Return (x, y) of the center of cell containing provided text 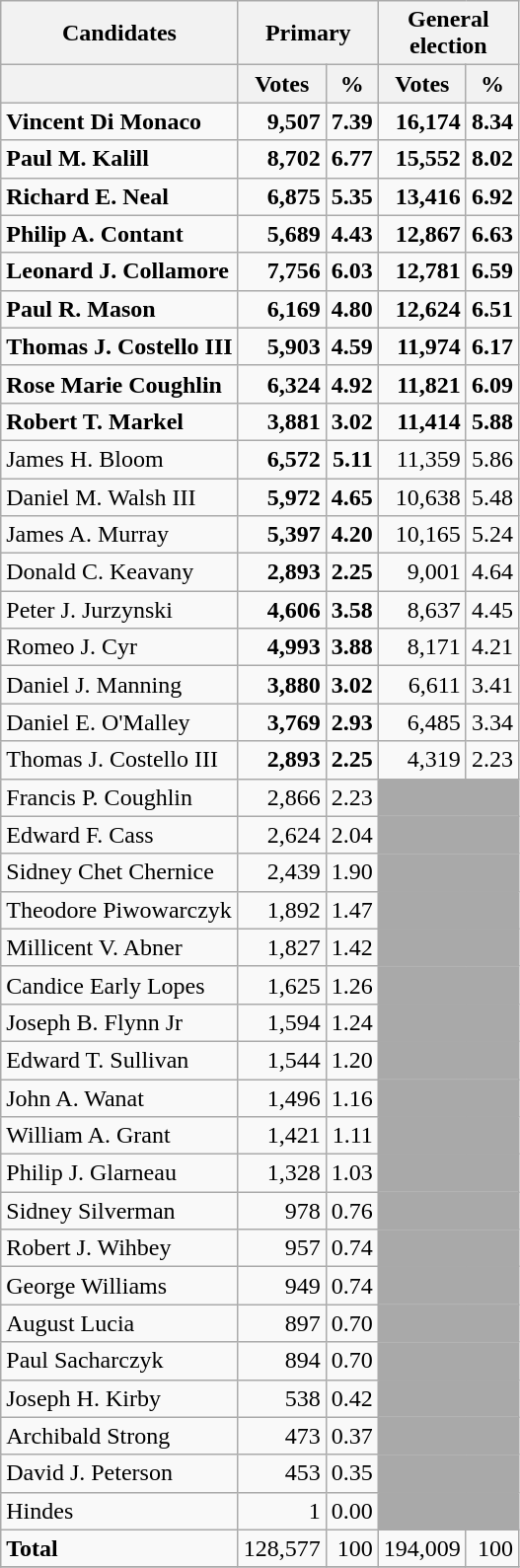
11,359 (422, 459)
5.86 (491, 459)
Total (119, 1548)
1.11 (351, 1136)
897 (282, 1323)
11,821 (422, 384)
Sidney Chet Chernice (119, 872)
8.34 (491, 121)
4.45 (491, 610)
Daniel M. Walsh III (119, 496)
5.11 (351, 459)
0.00 (351, 1511)
1.42 (351, 947)
12,781 (422, 271)
473 (282, 1436)
4,319 (422, 760)
David J. Peterson (119, 1473)
Edward F. Cass (119, 835)
John A. Wanat (119, 1098)
5.24 (491, 535)
9,507 (282, 121)
Peter J. Jurzynski (119, 610)
11,974 (422, 346)
1,544 (282, 1060)
8,637 (422, 610)
3.58 (351, 610)
James H. Bloom (119, 459)
Millicent V. Abner (119, 947)
6,875 (282, 196)
8,171 (422, 647)
1,625 (282, 985)
453 (282, 1473)
1 (282, 1511)
Paul M. Kalill (119, 159)
Romeo J. Cyr (119, 647)
Daniel E. O'Malley (119, 722)
Candice Early Lopes (119, 985)
1.90 (351, 872)
3.34 (491, 722)
Primary (308, 34)
4.92 (351, 384)
Joseph H. Kirby (119, 1398)
Robert T. Markel (119, 421)
4.59 (351, 346)
Hindes (119, 1511)
William A. Grant (119, 1136)
Generalelection (448, 34)
6,485 (422, 722)
949 (282, 1286)
0.76 (351, 1211)
4.20 (351, 535)
1.24 (351, 1022)
Edward T. Sullivan (119, 1060)
957 (282, 1248)
7.39 (351, 121)
6,169 (282, 309)
6,324 (282, 384)
3,881 (282, 421)
2,624 (282, 835)
0.37 (351, 1436)
5,903 (282, 346)
1,827 (282, 947)
1.16 (351, 1098)
Daniel J. Manning (119, 685)
1,421 (282, 1136)
6.59 (491, 271)
Vincent Di Monaco (119, 121)
Paul Sacharczyk (119, 1361)
1,892 (282, 910)
6.63 (491, 234)
3,880 (282, 685)
6.92 (491, 196)
10,165 (422, 535)
10,638 (422, 496)
4.21 (491, 647)
1,594 (282, 1022)
11,414 (422, 421)
Leonard J. Collamore (119, 271)
0.35 (351, 1473)
4,993 (282, 647)
4,606 (282, 610)
16,174 (422, 121)
Robert J. Wihbey (119, 1248)
5,397 (282, 535)
12,624 (422, 309)
6.77 (351, 159)
538 (282, 1398)
6.51 (491, 309)
Philip J. Glarneau (119, 1173)
August Lucia (119, 1323)
Joseph B. Flynn Jr (119, 1022)
5,689 (282, 234)
194,009 (422, 1548)
4.43 (351, 234)
1.26 (351, 985)
0.42 (351, 1398)
George Williams (119, 1286)
5,972 (282, 496)
Sidney Silverman (119, 1211)
Rose Marie Coughlin (119, 384)
6,611 (422, 685)
Francis P. Coughlin (119, 797)
Philip A. Contant (119, 234)
13,416 (422, 196)
2.04 (351, 835)
Candidates (119, 34)
6.17 (491, 346)
2,439 (282, 872)
3.41 (491, 685)
128,577 (282, 1548)
James A. Murray (119, 535)
Richard E. Neal (119, 196)
6,572 (282, 459)
5.48 (491, 496)
Donald C. Keavany (119, 572)
4.80 (351, 309)
5.88 (491, 421)
2.93 (351, 722)
Paul R. Mason (119, 309)
Archibald Strong (119, 1436)
7,756 (282, 271)
9,001 (422, 572)
Theodore Piwowarczyk (119, 910)
5.35 (351, 196)
2,866 (282, 797)
1,328 (282, 1173)
8.02 (491, 159)
8,702 (282, 159)
4.65 (351, 496)
1.03 (351, 1173)
894 (282, 1361)
15,552 (422, 159)
3.88 (351, 647)
1,496 (282, 1098)
6.03 (351, 271)
12,867 (422, 234)
978 (282, 1211)
1.47 (351, 910)
1.20 (351, 1060)
4.64 (491, 572)
6.09 (491, 384)
3,769 (282, 722)
